Identify which cell holds the provided text, then report its (x, y) central coordinate. 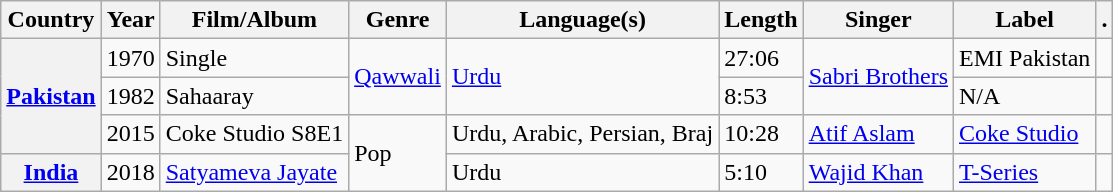
EMI Pakistan (1025, 58)
Language(s) (582, 20)
Qawwali (398, 77)
Singer (878, 20)
Sabri Brothers (878, 77)
Single (254, 58)
Sahaaray (254, 96)
8:53 (761, 96)
27:06 (761, 58)
Length (761, 20)
Atif Aslam (878, 134)
Coke Studio (1025, 134)
Film/Album (254, 20)
Urdu, Arabic, Persian, Braj (582, 134)
Pop (398, 153)
Pakistan (51, 96)
5:10 (761, 172)
Coke Studio S8E1 (254, 134)
Country (51, 20)
T-Series (1025, 172)
Genre (398, 20)
1970 (130, 58)
Wajid Khan (878, 172)
Label (1025, 20)
Year (130, 20)
10:28 (761, 134)
1982 (130, 96)
N/A (1025, 96)
India (51, 172)
2015 (130, 134)
2018 (130, 172)
Satyameva Jayate (254, 172)
. (1104, 20)
